Identify which cell holds the provided text, then report its (X, Y) central coordinate. 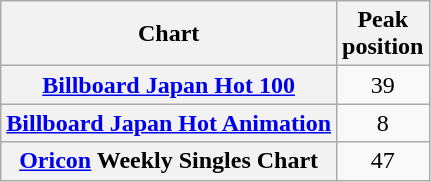
Oricon Weekly Singles Chart (169, 161)
Chart (169, 34)
47 (383, 161)
8 (383, 123)
39 (383, 85)
Billboard Japan Hot Animation (169, 123)
Peakposition (383, 34)
Billboard Japan Hot 100 (169, 85)
